For the text-containing cell, return its midpoint in (x, y) coordinate format. 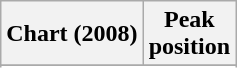
Chart (2008) (72, 34)
Peakposition (189, 34)
